For the text-containing cell, return its midpoint in (X, Y) coordinate format. 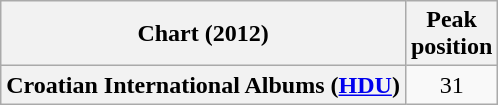
Croatian International Albums (HDU) (204, 85)
Peakposition (451, 34)
31 (451, 85)
Chart (2012) (204, 34)
